Capture the cell that displays the provided text and extract its [x, y] central coordinate. 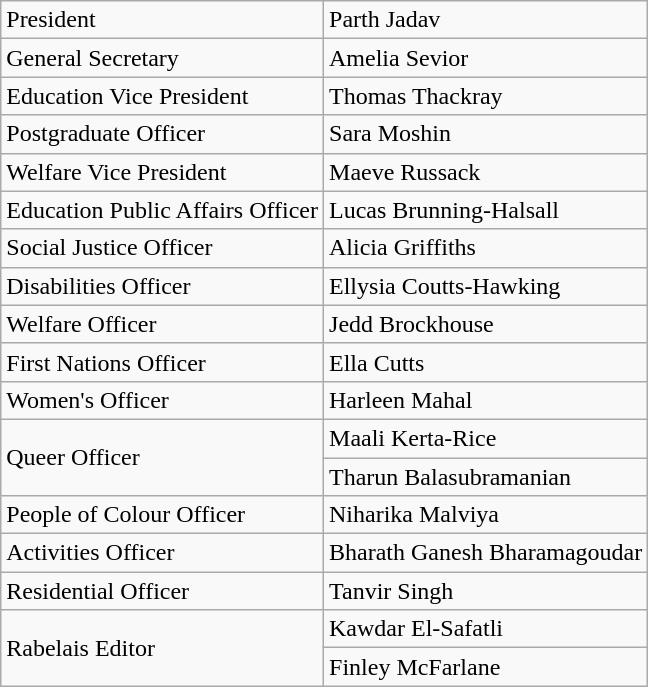
Women's Officer [162, 400]
Tharun Balasubramanian [486, 477]
Bharath Ganesh Bharamagoudar [486, 553]
General Secretary [162, 58]
Parth Jadav [486, 20]
People of Colour Officer [162, 515]
First Nations Officer [162, 362]
Postgraduate Officer [162, 134]
Activities Officer [162, 553]
Residential Officer [162, 591]
Kawdar El-Safatli [486, 629]
Disabilities Officer [162, 286]
Harleen Mahal [486, 400]
Finley McFarlane [486, 667]
Ella Cutts [486, 362]
Maali Kerta-Rice [486, 438]
Niharika Malviya [486, 515]
Maeve Russack [486, 172]
Welfare Officer [162, 324]
Tanvir Singh [486, 591]
Lucas Brunning-Halsall [486, 210]
Alicia Griffiths [486, 248]
President [162, 20]
Welfare Vice President [162, 172]
Amelia Sevior [486, 58]
Queer Officer [162, 457]
Sara Moshin [486, 134]
Education Public Affairs Officer [162, 210]
Rabelais Editor [162, 648]
Thomas Thackray [486, 96]
Education Vice President [162, 96]
Ellysia Coutts-Hawking [486, 286]
Social Justice Officer [162, 248]
Jedd Brockhouse [486, 324]
